For the text-containing cell, return its midpoint in (x, y) coordinate format. 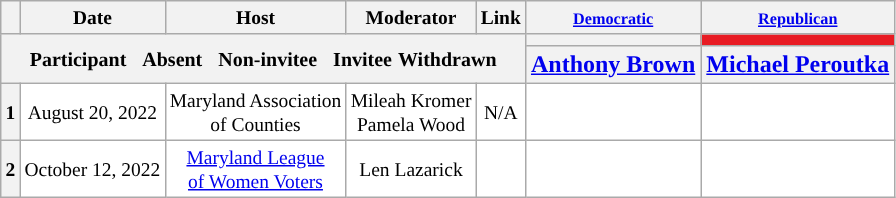
August 20, 2022 (92, 112)
Len Lazarick (411, 168)
Anthony Brown (612, 64)
Date (92, 18)
Maryland Associationof Counties (256, 112)
Republican (798, 18)
Host (256, 18)
N/A (500, 112)
October 12, 2022 (92, 168)
Mileah KromerPamela Wood (411, 112)
Moderator (411, 18)
1 (10, 112)
2 (10, 168)
Michael Peroutka (798, 64)
Link (500, 18)
Democratic (612, 18)
Participant Absent Non-invitee Invitee Withdrawn (264, 58)
Maryland Leagueof Women Voters (256, 168)
